Capture the cell that displays the provided text and extract its (X, Y) central coordinate. 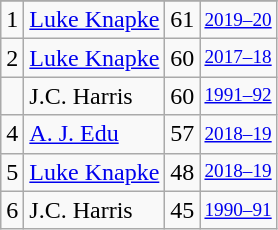
5 (12, 172)
1 (12, 20)
6 (12, 210)
2017–18 (238, 58)
1991–92 (238, 96)
48 (182, 172)
A. J. Edu (94, 134)
2 (12, 58)
45 (182, 210)
4 (12, 134)
61 (182, 20)
57 (182, 134)
1990–91 (238, 210)
2019–20 (238, 20)
